Return the [x, y] coordinate for the center point of the cell that contains the specified text.  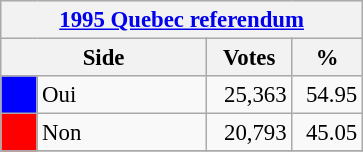
1995 Quebec referendum [182, 20]
Side [104, 58]
Oui [122, 95]
54.95 [328, 95]
Votes [249, 58]
% [328, 58]
Non [122, 133]
25,363 [249, 95]
45.05 [328, 133]
20,793 [249, 133]
